Detect which cell encompasses the target text, then output its (x, y) center coordinate. 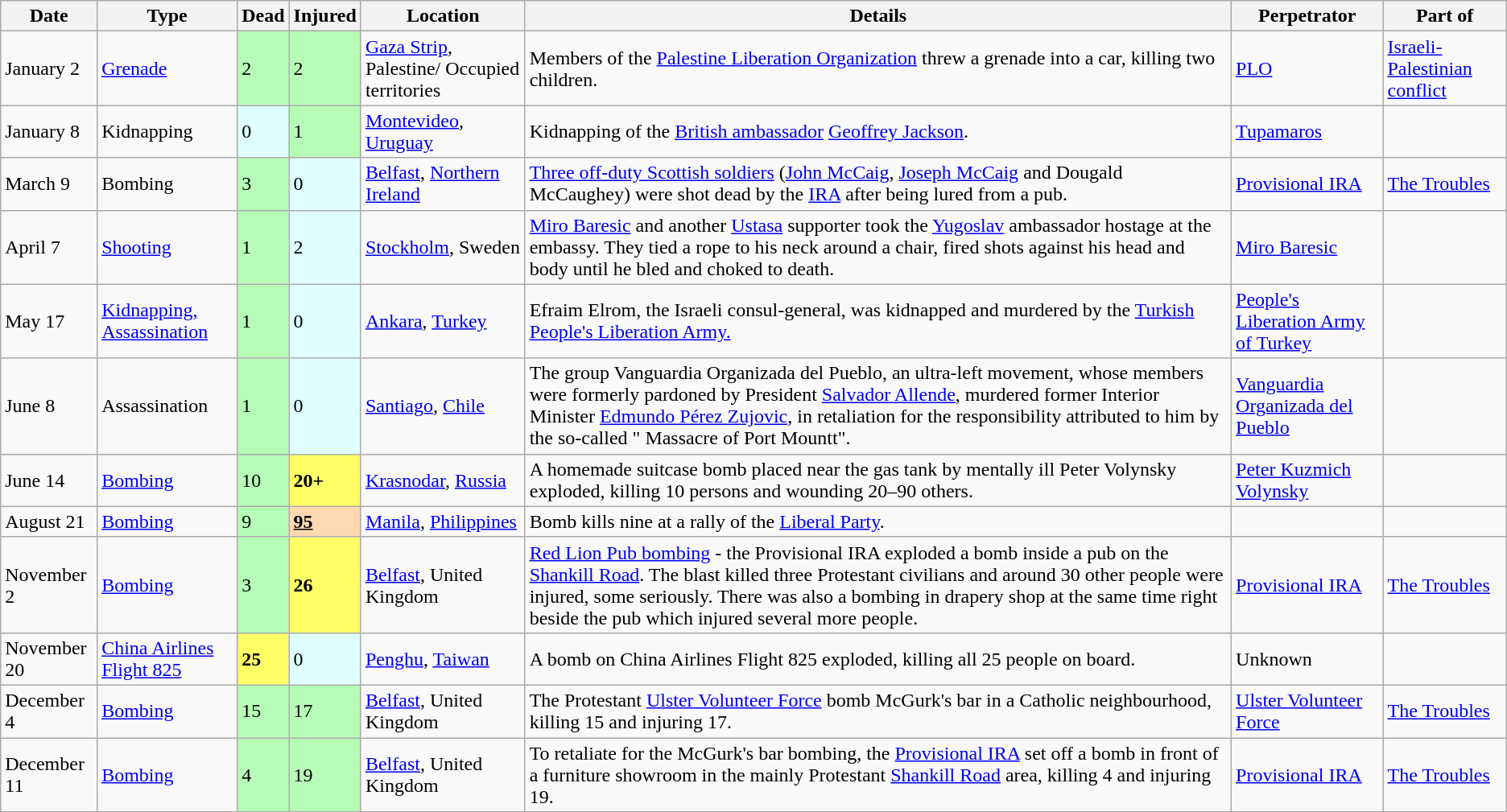
10 (263, 480)
A homemade suitcase bomb placed near the gas tank by mentally ill Peter Volynsky exploded, killing 10 persons and wounding 20–90 others. (877, 480)
Grenade (167, 68)
Ulster Volunteer Force (1307, 711)
Kidnapping (167, 132)
Type (167, 16)
December 11 (49, 774)
A bomb on China Airlines Flight 825 exploded, killing all 25 people on board. (877, 658)
Belfast, Northern Ireland (443, 183)
Gaza Strip, Palestine/ Occupied territories (443, 68)
June 8 (49, 406)
China Airlines Flight 825 (167, 658)
95 (325, 521)
Dead (263, 16)
Bomb kills nine at a rally of the Liberal Party. (877, 521)
January 2 (49, 68)
Kidnapping of the British ambassador Geoffrey Jackson. (877, 132)
17 (325, 711)
Santiago, Chile (443, 406)
Peter Kuzmich Volynsky (1307, 480)
Location (443, 16)
4 (263, 774)
26 (325, 584)
August 21 (49, 521)
Krasnodar, Russia (443, 480)
Perpetrator (1307, 16)
Tupamaros (1307, 132)
Vanguardia Organizada del Pueblo (1307, 406)
15 (263, 711)
25 (263, 658)
Miro Baresic (1307, 247)
People's Liberation Army of Turkey (1307, 321)
The Protestant Ulster Volunteer Force bomb McGurk's bar in a Catholic neighbourhood, killing 15 and injuring 17. (877, 711)
April 7 (49, 247)
Manila, Philippines (443, 521)
19 (325, 774)
December 4 (49, 711)
Montevideo, Uruguay (443, 132)
9 (263, 521)
Kidnapping, Assassination (167, 321)
May 17 (49, 321)
20+ (325, 480)
March 9 (49, 183)
PLO (1307, 68)
Three off-duty Scottish soldiers (John McCaig, Joseph McCaig and Dougald McCaughey) were shot dead by the IRA after being lured from a pub. (877, 183)
Date (49, 16)
Penghu, Taiwan (443, 658)
Israeli-Palestinian conflict (1444, 68)
Ankara, Turkey (443, 321)
Part of (1444, 16)
Injured (325, 16)
June 14 (49, 480)
Assassination (167, 406)
Details (877, 16)
January 8 (49, 132)
Stockholm, Sweden (443, 247)
Members of the Palestine Liberation Organization threw a grenade into a car, killing two children. (877, 68)
Shooting (167, 247)
Efraim Elrom, the Israeli consul-general, was kidnapped and murdered by the Turkish People's Liberation Army. (877, 321)
November 20 (49, 658)
November 2 (49, 584)
Unknown (1307, 658)
